Pinpoint the cell where the given text exists, returning its [x, y] midpoint coordinate. 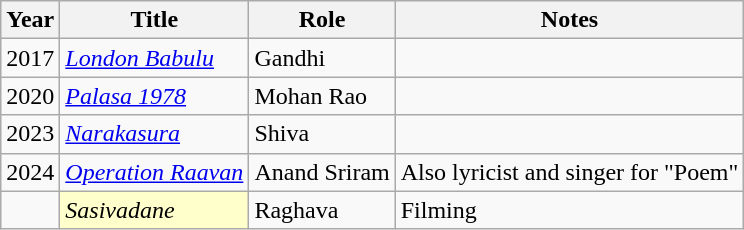
Palasa 1978 [154, 96]
Year [30, 20]
Mohan Rao [322, 96]
2023 [30, 134]
Raghava [322, 210]
Anand Sriram [322, 172]
Filming [570, 210]
2020 [30, 96]
Role [322, 20]
Notes [570, 20]
Also lyricist and singer for "Poem" [570, 172]
Operation Raavan [154, 172]
Gandhi [322, 58]
Narakasura [154, 134]
London Babulu [154, 58]
2024 [30, 172]
Title [154, 20]
2017 [30, 58]
Sasivadane [154, 210]
Shiva [322, 134]
